Determine the [X, Y] coordinate at the center of the cell enclosing the given text.  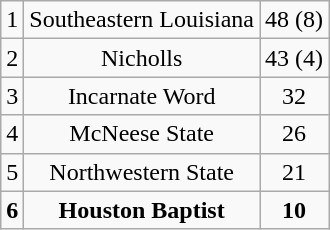
1 [12, 20]
4 [12, 134]
43 (4) [294, 58]
Houston Baptist [142, 210]
Southeastern Louisiana [142, 20]
Incarnate Word [142, 96]
5 [12, 172]
21 [294, 172]
32 [294, 96]
Northwestern State [142, 172]
10 [294, 210]
48 (8) [294, 20]
2 [12, 58]
Nicholls [142, 58]
McNeese State [142, 134]
6 [12, 210]
26 [294, 134]
3 [12, 96]
